Return the (X, Y) coordinate for the center point of the cell that contains the specified text.  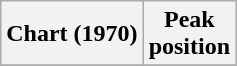
Peakposition (189, 34)
Chart (1970) (72, 34)
